Determine the [x, y] coordinate at the center of the cell enclosing the given text.  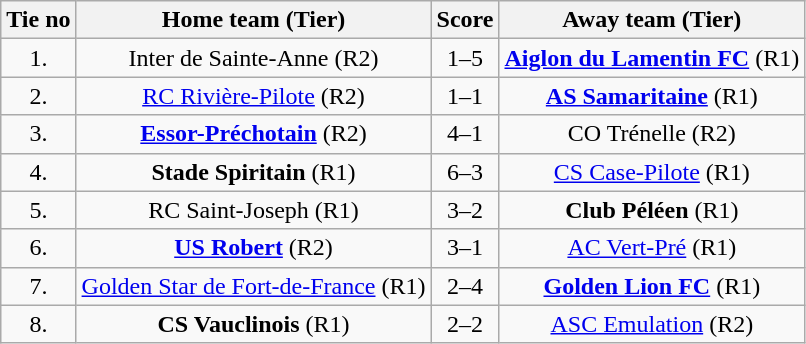
Club Péléen (R1) [652, 210]
1–1 [465, 96]
US Robert (R2) [254, 248]
CS Vauclinois (R1) [254, 324]
RC Saint-Joseph (R1) [254, 210]
Essor-Préchotain (R2) [254, 134]
3–2 [465, 210]
CS Case-Pilote (R1) [652, 172]
Stade Spiritain (R1) [254, 172]
1–5 [465, 58]
3–1 [465, 248]
AC Vert-Pré (R1) [652, 248]
Inter de Sainte-Anne (R2) [254, 58]
Golden Star de Fort-de-France (R1) [254, 286]
2–4 [465, 286]
2. [38, 96]
AS Samaritaine (R1) [652, 96]
Golden Lion FC (R1) [652, 286]
Aiglon du Lamentin FC (R1) [652, 58]
2–2 [465, 324]
5. [38, 210]
Away team (Tier) [652, 20]
ASC Emulation (R2) [652, 324]
6–3 [465, 172]
Tie no [38, 20]
4. [38, 172]
4–1 [465, 134]
1. [38, 58]
3. [38, 134]
8. [38, 324]
CO Trénelle (R2) [652, 134]
7. [38, 286]
6. [38, 248]
Home team (Tier) [254, 20]
RC Rivière-Pilote (R2) [254, 96]
Score [465, 20]
